Output the (X, Y) coordinate of the center of the cell containing the given text.  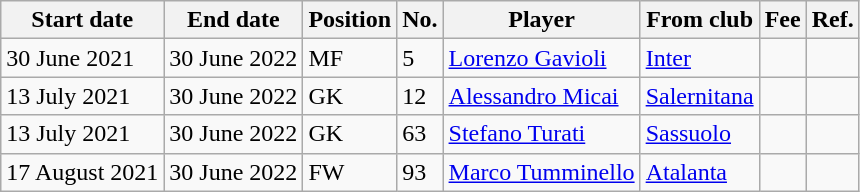
FW (350, 172)
Inter (700, 58)
Atalanta (700, 172)
Sassuolo (700, 134)
Fee (782, 20)
Position (350, 20)
93 (420, 172)
End date (234, 20)
Player (542, 20)
63 (420, 134)
5 (420, 58)
Salernitana (700, 96)
MF (350, 58)
Stefano Turati (542, 134)
Marco Tumminello (542, 172)
Alessandro Micai (542, 96)
Lorenzo Gavioli (542, 58)
12 (420, 96)
30 June 2021 (82, 58)
From club (700, 20)
Start date (82, 20)
17 August 2021 (82, 172)
No. (420, 20)
Ref. (832, 20)
